Return the (x, y) coordinate for the center point of the cell that contains the specified text.  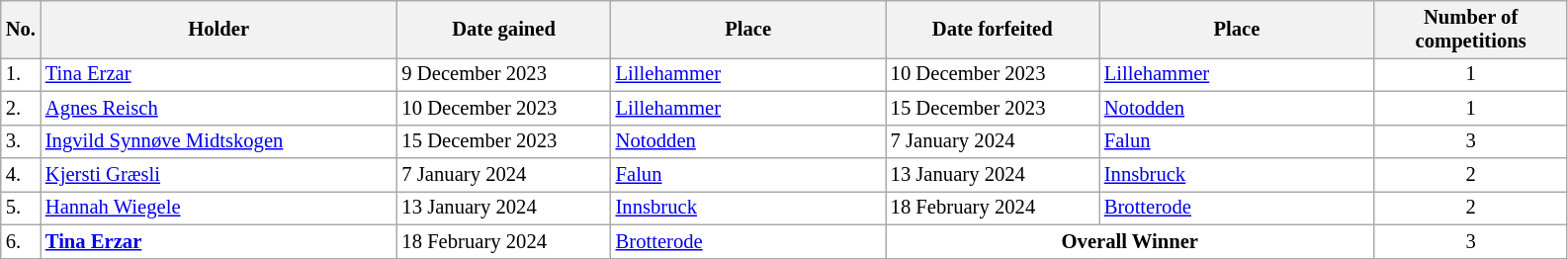
3. (21, 141)
Kjersti Græsli (219, 175)
2. (21, 108)
Number of competitions (1471, 29)
Hannah Wiegele (219, 208)
5. (21, 208)
Holder (219, 29)
Ingvild Synnøve Midtskogen (219, 141)
Date forfeited (993, 29)
Agnes Reisch (219, 108)
4. (21, 175)
9 December 2023 (503, 74)
Date gained (503, 29)
No. (21, 29)
6. (21, 241)
Overall Winner (1130, 241)
1. (21, 74)
